From the cell containing the given text, extract its center point as [x, y] coordinate. 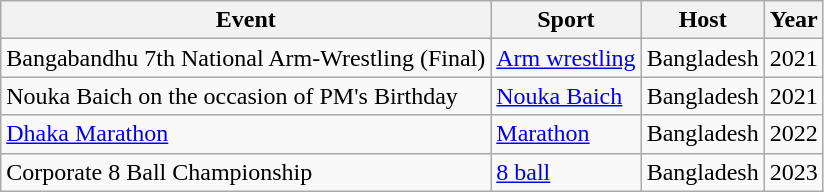
Year [794, 20]
Nouka Baich on the occasion of PM's Birthday [246, 96]
Nouka Baich [566, 96]
Marathon [566, 134]
2022 [794, 134]
8 ball [566, 172]
Corporate 8 Ball Championship [246, 172]
Sport [566, 20]
Arm wrestling [566, 58]
Dhaka Marathon [246, 134]
2023 [794, 172]
Event [246, 20]
Bangabandhu 7th National Arm-Wrestling (Final) [246, 58]
Host [702, 20]
